Return (x, y) of the center of cell containing provided text 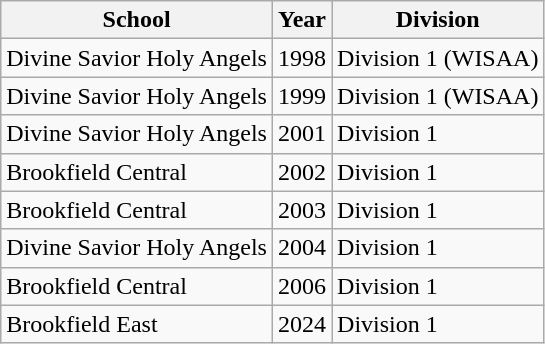
2004 (302, 248)
2001 (302, 134)
School (137, 20)
2002 (302, 172)
2006 (302, 286)
Year (302, 20)
2024 (302, 324)
Division (438, 20)
2003 (302, 210)
1999 (302, 96)
Brookfield East (137, 324)
1998 (302, 58)
